Determine the (x, y) coordinate at the center of the cell enclosing the given text.  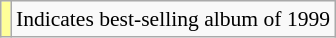
Indicates best-selling album of 1999 (173, 19)
